Provide the [x, y] coordinate of the cell's center where the given text is located.  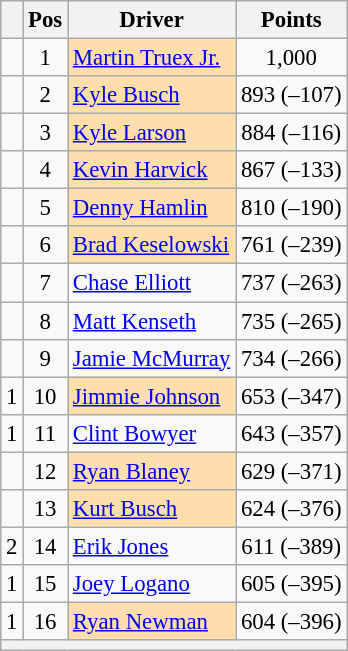
893 (–107) [292, 95]
Chase Elliott [152, 283]
Jimmie Johnson [152, 396]
Ryan Newman [152, 621]
Kyle Larson [152, 133]
6 [46, 245]
7 [46, 283]
737 (–263) [292, 283]
643 (–357) [292, 433]
Erik Jones [152, 546]
Kurt Busch [152, 509]
734 (–266) [292, 358]
Ryan Blaney [152, 471]
11 [46, 433]
Points [292, 20]
4 [46, 170]
1,000 [292, 58]
810 (–190) [292, 208]
761 (–239) [292, 245]
Kevin Harvick [152, 170]
Pos [46, 20]
Jamie McMurray [152, 358]
653 (–347) [292, 396]
16 [46, 621]
884 (–116) [292, 133]
3 [46, 133]
Matt Kenseth [152, 321]
Martin Truex Jr. [152, 58]
Clint Bowyer [152, 433]
Brad Keselowski [152, 245]
629 (–371) [292, 471]
604 (–396) [292, 621]
13 [46, 509]
867 (–133) [292, 170]
Joey Logano [152, 584]
624 (–376) [292, 509]
5 [46, 208]
15 [46, 584]
605 (–395) [292, 584]
Kyle Busch [152, 95]
735 (–265) [292, 321]
Denny Hamlin [152, 208]
14 [46, 546]
10 [46, 396]
12 [46, 471]
Driver [152, 20]
8 [46, 321]
9 [46, 358]
611 (–389) [292, 546]
